For the text-containing cell, return its midpoint in (X, Y) coordinate format. 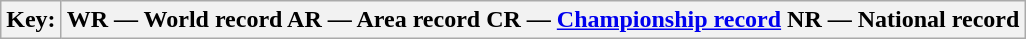
WR — World record AR — Area record CR — Championship record NR — National record (543, 20)
Key: (31, 20)
